Locate the cell with the specified text and output its (X, Y) center coordinate. 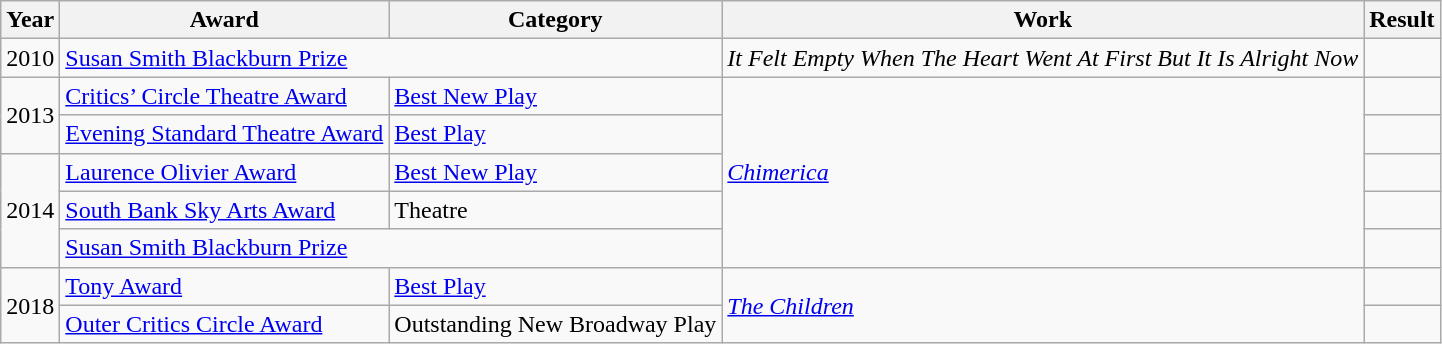
Outstanding New Broadway Play (556, 324)
2013 (30, 115)
The Children (1043, 305)
Evening Standard Theatre Award (224, 134)
It Felt Empty When The Heart Went At First But It Is Alright Now (1043, 58)
Chimerica (1043, 172)
Work (1043, 20)
Award (224, 20)
Critics’ Circle Theatre Award (224, 96)
Category (556, 20)
2014 (30, 210)
Result (1402, 20)
South Bank Sky Arts Award (224, 210)
Outer Critics Circle Award (224, 324)
Year (30, 20)
Theatre (556, 210)
2010 (30, 58)
2018 (30, 305)
Laurence Olivier Award (224, 172)
Tony Award (224, 286)
